Extract the (x, y) coordinate from the center of the cell holding the provided text.  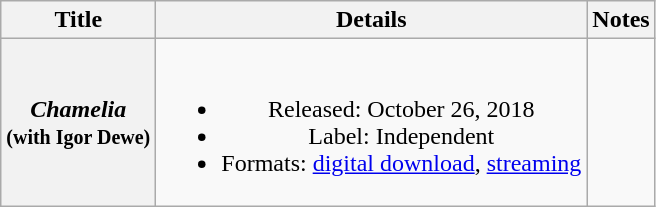
Notes (621, 20)
Released: October 26, 2018Label: IndependentFormats: digital download, streaming (372, 122)
Chamelia(with Igor Dewe) (78, 122)
Details (372, 20)
Title (78, 20)
